Find where the given text appears and provide that cell's center as [x, y] coordinate. 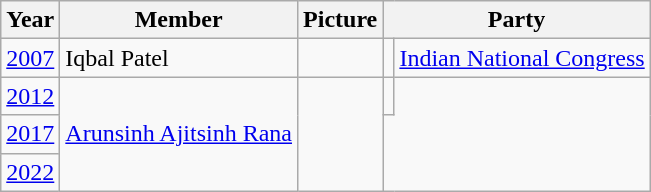
Arunsinh Ajitsinh Rana [179, 134]
Member [179, 20]
Iqbal Patel [179, 58]
2022 [30, 172]
2017 [30, 134]
2007 [30, 58]
Year [30, 20]
Picture [340, 20]
Party [516, 20]
Indian National Congress [522, 58]
2012 [30, 96]
